Identify which cell holds the provided text, then report its [x, y] central coordinate. 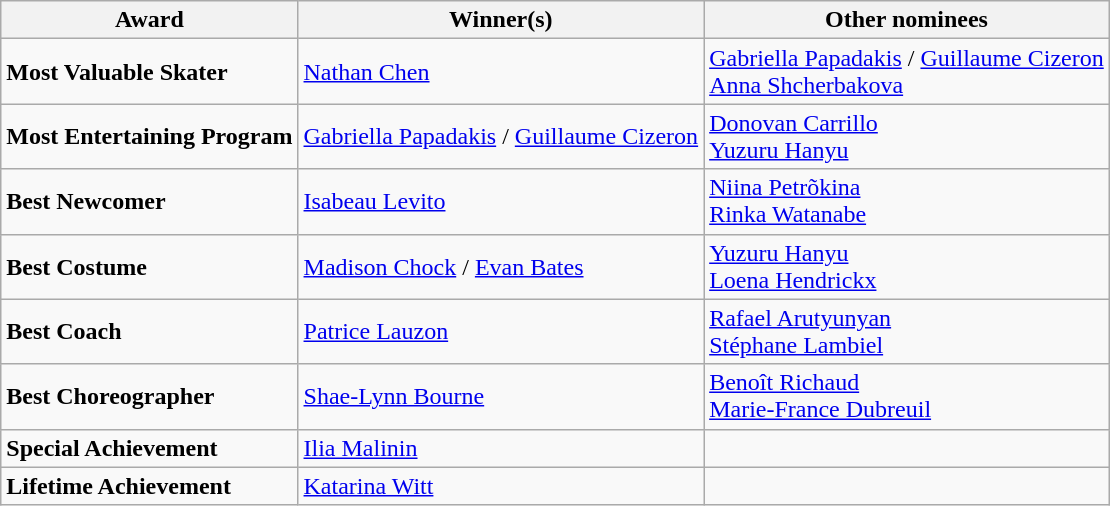
Special Achievement [150, 448]
Most Valuable Skater [150, 72]
Gabriella Papadakis / Guillaume Cizeron Anna Shcherbakova [907, 72]
Benoît Richaud Marie-France Dubreuil [907, 396]
Rafael Arutyunyan Stéphane Lambiel [907, 332]
Most Entertaining Program [150, 136]
Award [150, 20]
Best Choreographer [150, 396]
Donovan Carrillo Yuzuru Hanyu [907, 136]
Gabriella Papadakis / Guillaume Cizeron [501, 136]
Niina Petrõkina Rinka Watanabe [907, 202]
Yuzuru Hanyu Loena Hendrickx [907, 266]
Nathan Chen [501, 72]
Best Newcomer [150, 202]
Ilia Malinin [501, 448]
Other nominees [907, 20]
Best Costume [150, 266]
Patrice Lauzon [501, 332]
Madison Chock / Evan Bates [501, 266]
Winner(s) [501, 20]
Shae-Lynn Bourne [501, 396]
Katarina Witt [501, 486]
Isabeau Levito [501, 202]
Best Coach [150, 332]
Lifetime Achievement [150, 486]
